Search for the cell housing the specified text and yield its (x, y) center coordinate. 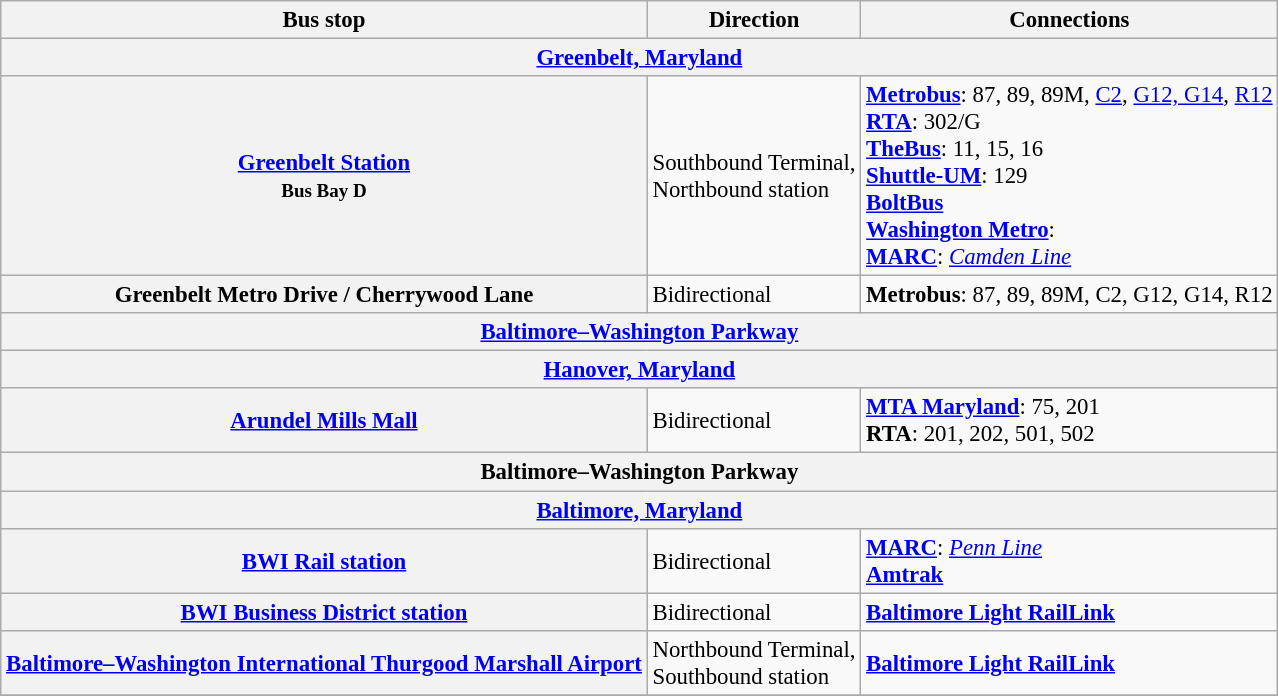
Connections (1070, 20)
Hanover, Maryland (640, 370)
MARC: Penn Line Amtrak (1070, 560)
Northbound Terminal, Southbound station (754, 662)
MTA Maryland: 75, 201 RTA: 201, 202, 501, 502 (1070, 420)
Arundel Mills Mall (324, 420)
BWI Rail station (324, 560)
BWI Business District station (324, 612)
Direction (754, 20)
Baltimore, Maryland (640, 510)
Bus stop (324, 20)
Metrobus: 87, 89, 89M, C2, G12, G14, R12 (1070, 295)
Southbound Terminal, Northbound station (754, 176)
Greenbelt, Maryland (640, 58)
Metrobus: 87, 89, 89M, C2, G12, G14, R12 RTA: 302/G TheBus: 11, 15, 16 Shuttle-UM: 129 BoltBus Washington Metro: MARC: Camden Line (1070, 176)
Greenbelt Metro Drive / Cherrywood Lane (324, 295)
Greenbelt StationBus Bay D (324, 176)
Baltimore–Washington International Thurgood Marshall Airport (324, 662)
